Capture the cell that displays the provided text and extract its (x, y) central coordinate. 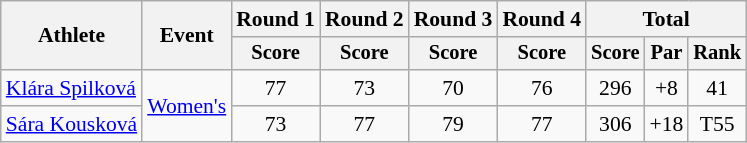
79 (454, 124)
70 (454, 88)
Klára Spilková (72, 88)
Par (666, 54)
Round 4 (542, 19)
+8 (666, 88)
T55 (717, 124)
Sára Kousková (72, 124)
Athlete (72, 36)
296 (615, 88)
Event (186, 36)
Round 2 (364, 19)
Round 1 (276, 19)
Rank (717, 54)
Round 3 (454, 19)
306 (615, 124)
76 (542, 88)
+18 (666, 124)
41 (717, 88)
Total (666, 19)
Women's (186, 106)
